Return the [X, Y] coordinate for the center point of the cell that contains the specified text.  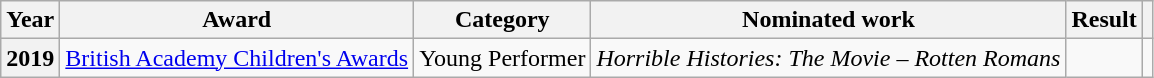
Young Performer [502, 58]
Result [1104, 20]
British Academy Children's Awards [237, 58]
2019 [30, 58]
Year [30, 20]
Horrible Histories: The Movie – Rotten Romans [828, 58]
Category [502, 20]
Award [237, 20]
Nominated work [828, 20]
